Return the (x, y) coordinate for the center point of the cell that contains the specified text.  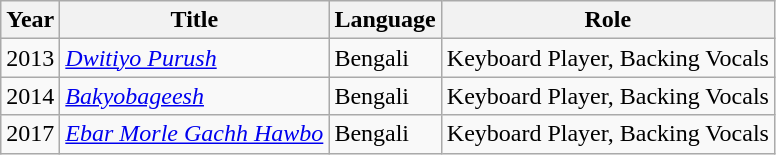
Bakyobageesh (194, 96)
Dwitiyo Purush (194, 58)
2017 (30, 134)
Title (194, 20)
Ebar Morle Gachh Hawbo (194, 134)
2014 (30, 96)
Language (385, 20)
2013 (30, 58)
Year (30, 20)
Role (608, 20)
